Return the [x, y] coordinate for the center point of the cell that contains the specified text.  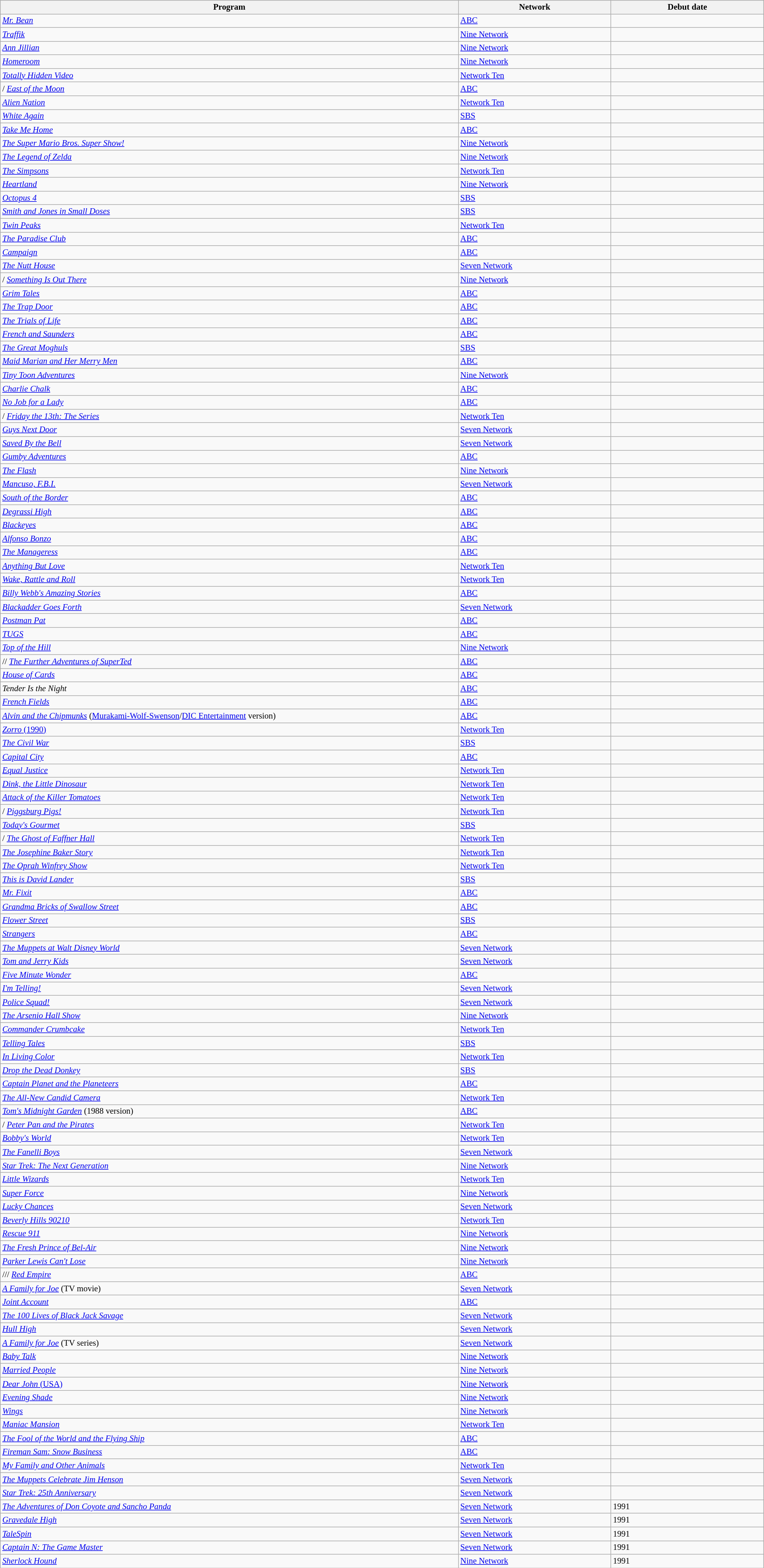
The Fresh Prince of Bel-Air [230, 1247]
The Muppets at Walt Disney World [230, 948]
/// Red Empire [230, 1275]
Wake, Rattle and Roll [230, 580]
The Josephine Baker Story [230, 852]
Grim Tales [230, 293]
Married People [230, 1370]
Heartland [230, 184]
/ East of the Moon [230, 89]
Lucky Chances [230, 1207]
Today's Gourmet [230, 825]
A Family for Joe (TV series) [230, 1343]
Alvin and the Chipmunks (Murakami-Wolf-Swenson/DIC Entertainment version) [230, 716]
The Adventures of Don Coyote and Sancho Panda [230, 1506]
Traffik [230, 34]
Attack of the Killer Tomatoes [230, 798]
Postman Pat [230, 621]
In Living Color [230, 1057]
Anything But Love [230, 566]
Equal Justice [230, 771]
Fireman Sam: Snow Business [230, 1452]
Commander Crumbcake [230, 1029]
/ Friday the 13th: The Series [230, 416]
The Oprah Winfrey Show [230, 866]
Super Force [230, 1193]
/ Something Is Out There [230, 280]
French and Saunders [230, 334]
Gumby Adventures [230, 457]
Drop the Dead Donkey [230, 1070]
The Flash [230, 470]
The Trap Door [230, 307]
Mr. Bean [230, 21]
Octopus 4 [230, 198]
The Super Mario Bros. Super Show! [230, 143]
The 100 Lives of Black Jack Savage [230, 1316]
Bobby's World [230, 1139]
The Nutt House [230, 266]
Mancuso, F.B.I. [230, 484]
Program [230, 7]
Grandma Bricks of Swallow Street [230, 907]
// The Further Adventures of SuperTed [230, 661]
Five Minute Wonder [230, 975]
I'm Telling! [230, 988]
Rescue 911 [230, 1234]
Maniac Mansion [230, 1425]
Ann Jillian [230, 48]
Star Trek: 25th Anniversary [230, 1493]
The All-New Candid Camera [230, 1098]
Captain Planet and the Planeteers [230, 1084]
The Arsenio Hall Show [230, 1016]
Saved By the Bell [230, 443]
My Family and Other Animals [230, 1466]
Telling Tales [230, 1043]
Smith and Jones in Small Doses [230, 211]
Captain N: The Game Master [230, 1547]
Totally Hidden Video [230, 75]
Maid Marian and Her Merry Men [230, 362]
Evening Shade [230, 1398]
/ Peter Pan and the Pirates [230, 1125]
The Fanelli Boys [230, 1152]
The Manageress [230, 552]
The Simpsons [230, 171]
Strangers [230, 934]
Mr. Fixit [230, 893]
The Civil War [230, 743]
Blackeyes [230, 525]
The Muppets Celebrate Jim Henson [230, 1479]
Alfonso Bonzo [230, 539]
Tom and Jerry Kids [230, 961]
Take Me Home [230, 130]
House of Cards [230, 675]
The Legend of Zelda [230, 157]
The Fool of the World and the Flying Ship [230, 1438]
This is David Lander [230, 880]
Twin Peaks [230, 225]
Hull High [230, 1330]
Blackadder Goes Forth [230, 607]
Debut date [687, 7]
Capital City [230, 757]
Tender Is the Night [230, 689]
Zorro (1990) [230, 729]
A Family for Joe (TV movie) [230, 1288]
South of the Border [230, 498]
The Great Moghuls [230, 348]
The Paradise Club [230, 239]
Parker Lewis Can't Lose [230, 1261]
The Trials of Life [230, 321]
Flower Street [230, 920]
Sherlock Hound [230, 1561]
Joint Account [230, 1302]
Wings [230, 1411]
Top of the Hill [230, 648]
Star Trek: The Next Generation [230, 1166]
TaleSpin [230, 1534]
Police Squad! [230, 1002]
Dink, the Little Dinosaur [230, 784]
No Job for a Lady [230, 402]
Tom's Midnight Garden (1988 version) [230, 1111]
Tiny Toon Adventures [230, 375]
Campaign [230, 253]
Charlie Chalk [230, 389]
Little Wizards [230, 1179]
French Fields [230, 702]
TUGS [230, 634]
Guys Next Door [230, 430]
Network [534, 7]
Baby Talk [230, 1357]
Degrassi High [230, 512]
Alien Nation [230, 103]
/ Piggsburg Pigs! [230, 811]
White Again [230, 116]
Homeroom [230, 62]
Billy Webb's Amazing Stories [230, 593]
Dear John (USA) [230, 1384]
Gravedale High [230, 1520]
/ The Ghost of Faffner Hall [230, 839]
Beverly Hills 90210 [230, 1220]
